Locate the cell with the specified text and output its (x, y) center coordinate. 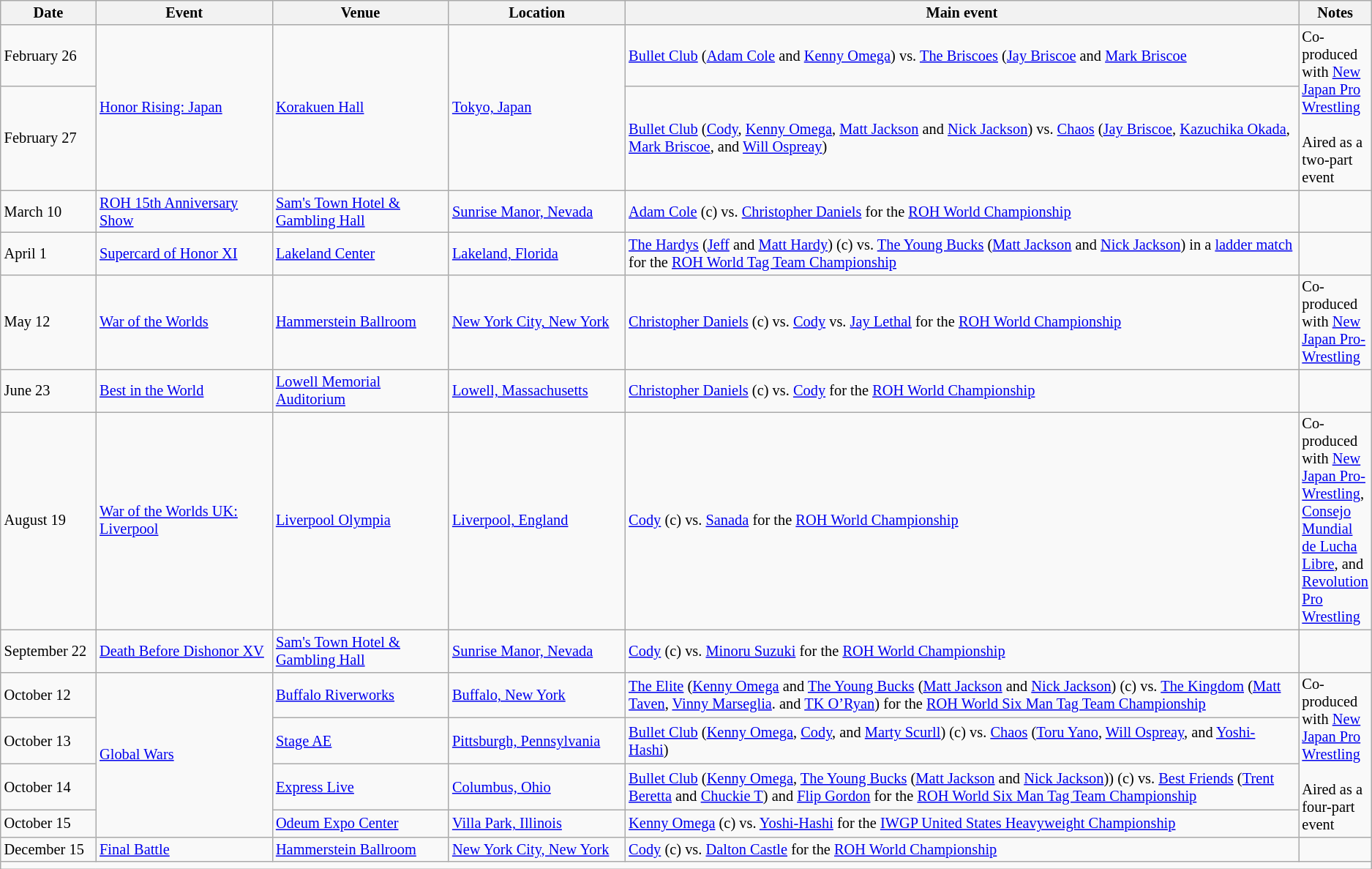
Bullet Club (Kenny Omega, Cody, and Marty Scurll) (c) vs. Chaos (Toru Yano, Will Ospreay, and Yoshi-Hashi) (961, 741)
Lakeland Center (360, 253)
October 14 (48, 788)
October 12 (48, 695)
Co-produced with New Japan Pro WrestlingAired as a two-part event (1335, 108)
December 15 (48, 849)
September 22 (48, 651)
Notes (1335, 12)
Cody (c) vs. Minoru Suzuki for the ROH World Championship (961, 651)
Bullet Club (Cody, Kenny Omega, Matt Jackson and Nick Jackson) vs. Chaos (Jay Briscoe, Kazuchika Okada, Mark Briscoe, and Will Ospreay) (961, 138)
Global Wars (184, 755)
Christopher Daniels (c) vs. Cody for the ROH World Championship (961, 391)
War of the Worlds (184, 322)
May 12 (48, 322)
Adam Cole (c) vs. Christopher Daniels for the ROH World Championship (961, 212)
Christopher Daniels (c) vs. Cody vs. Jay Lethal for the ROH World Championship (961, 322)
Lowell, Massachusetts (537, 391)
Cody (c) vs. Sanada for the ROH World Championship (961, 521)
October 15 (48, 823)
Venue (360, 12)
March 10 (48, 212)
ROH 15th Anniversary Show (184, 212)
The Hardys (Jeff and Matt Hardy) (c) vs. The Young Bucks (Matt Jackson and Nick Jackson) in a ladder match for the ROH World Tag Team Championship (961, 253)
Lowell Memorial Auditorium (360, 391)
Pittsburgh, Pennsylvania (537, 741)
February 26 (48, 56)
Buffalo Riverworks (360, 695)
April 1 (48, 253)
June 23 (48, 391)
Location (537, 12)
War of the Worlds UK: Liverpool (184, 521)
Co-produced with New Japan Pro-Wrestling (1335, 322)
Final Battle (184, 849)
Best in the World (184, 391)
Lakeland, Florida (537, 253)
Tokyo, Japan (537, 108)
Death Before Dishonor XV (184, 651)
Bullet Club (Adam Cole and Kenny Omega) vs. The Briscoes (Jay Briscoe and Mark Briscoe (961, 56)
Liverpool, England (537, 521)
Supercard of Honor XI (184, 253)
February 27 (48, 138)
Korakuen Hall (360, 108)
Date (48, 12)
Express Live (360, 788)
Stage AE (360, 741)
Villa Park, Illinois (537, 823)
Kenny Omega (c) vs. Yoshi-Hashi for the IWGP United States Heavyweight Championship (961, 823)
Co-produced with New Japan Pro-Wrestling, Consejo Mundial de Lucha Libre, and Revolution Pro Wrestling (1335, 521)
Event (184, 12)
Liverpool Olympia (360, 521)
Columbus, Ohio (537, 788)
Cody (c) vs. Dalton Castle for the ROH World Championship (961, 849)
August 19 (48, 521)
Buffalo, New York (537, 695)
Main event (961, 12)
October 13 (48, 741)
Odeum Expo Center (360, 823)
Honor Rising: Japan (184, 108)
Co-produced with New Japan Pro WrestlingAired as a four-part event (1335, 755)
